Determine the [x, y] coordinate at the center of the cell enclosing the given text.  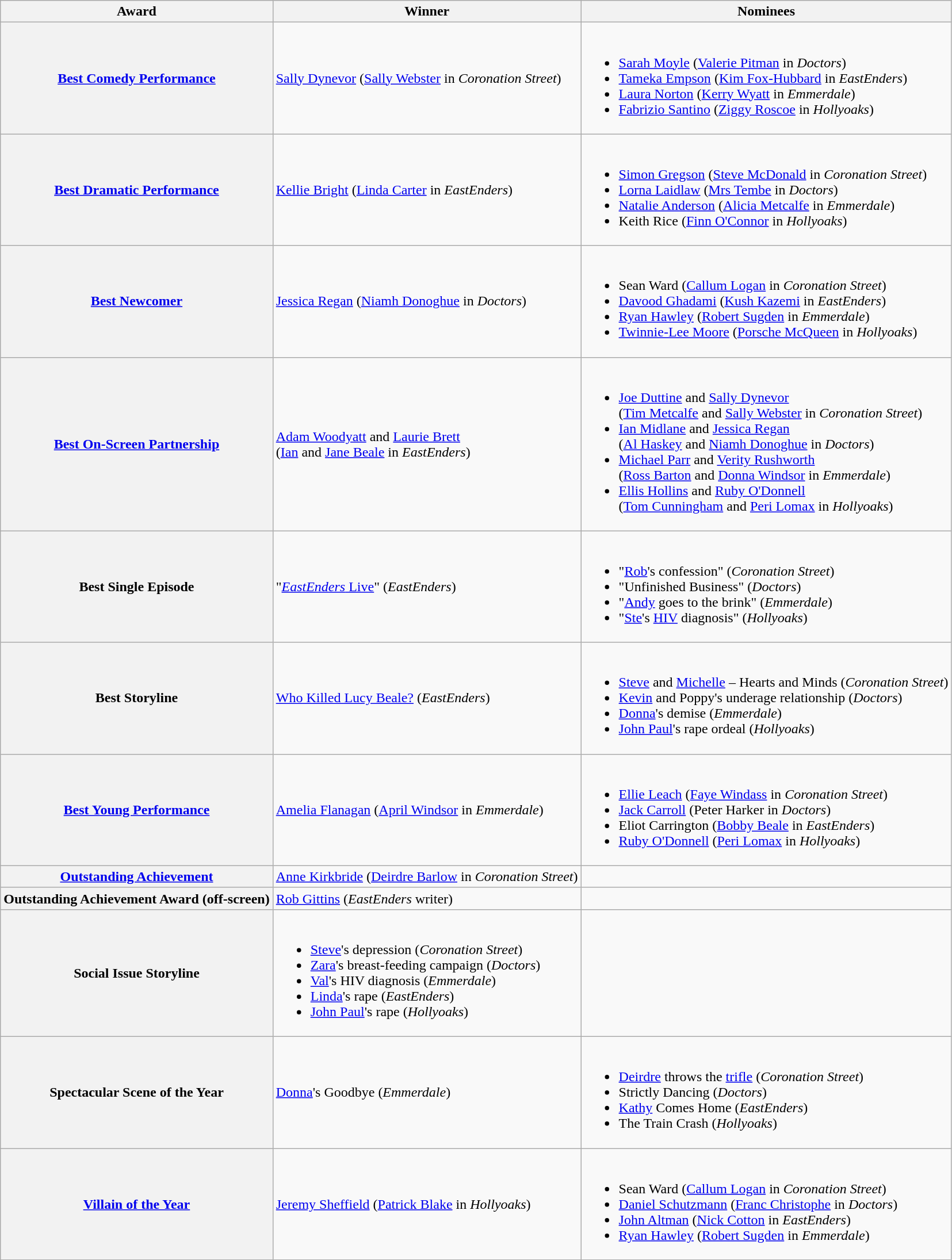
Sally Dynevor (Sally Webster in Coronation Street) [427, 78]
Who Killed Lucy Beale? (EastEnders) [427, 698]
Anne Kirkbride (Deirdre Barlow in Coronation Street) [427, 876]
"Rob's confession" (Coronation Street)"Unfinished Business" (Doctors)"Andy goes to the brink" (Emmerdale)"Ste's HIV diagnosis" (Hollyoaks) [766, 587]
Best Dramatic Performance [137, 190]
Donna's Goodbye (Emmerdale) [427, 1092]
Adam Woodyatt and Laurie Brett(Ian and Jane Beale in EastEnders) [427, 444]
Best Storyline [137, 698]
Nominees [766, 12]
Winner [427, 12]
Best Young Performance [137, 810]
Jeremy Sheffield (Patrick Blake in Hollyoaks) [427, 1204]
Rob Gittins (EastEnders writer) [427, 898]
Best On-Screen Partnership [137, 444]
Best Single Episode [137, 587]
Social Issue Storyline [137, 973]
Outstanding Achievement Award (off-screen) [137, 898]
Kellie Bright (Linda Carter in EastEnders) [427, 190]
Villain of the Year [137, 1204]
"EastEnders Live" (EastEnders) [427, 587]
Amelia Flanagan (April Windsor in Emmerdale) [427, 810]
Best Comedy Performance [137, 78]
Outstanding Achievement [137, 876]
Award [137, 12]
Best Newcomer [137, 301]
Deirdre throws the trifle (Coronation Street)Strictly Dancing (Doctors)Kathy Comes Home (EastEnders)The Train Crash (Hollyoaks) [766, 1092]
Jessica Regan (Niamh Donoghue in Doctors) [427, 301]
Spectacular Scene of the Year [137, 1092]
